Provide the (X, Y) coordinate of the cell's center where the given text is located.  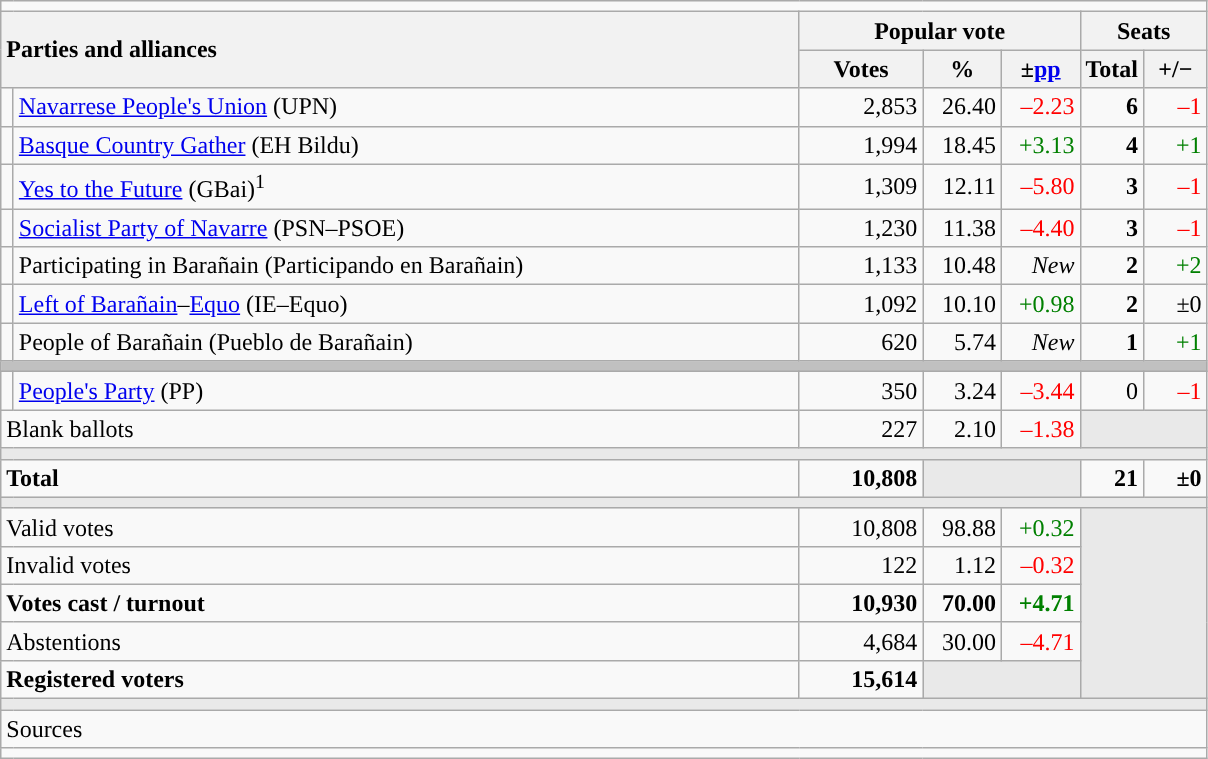
21 (1112, 478)
People of Barañain (Pueblo de Barañain) (406, 342)
–3.44 (1040, 391)
+4.71 (1040, 603)
Popular vote (940, 31)
Invalid votes (400, 565)
98.88 (962, 527)
Yes to the Future (GBai)1 (406, 186)
+0.32 (1040, 527)
11.38 (962, 228)
–4.40 (1040, 228)
30.00 (962, 641)
350 (861, 391)
70.00 (962, 603)
5.74 (962, 342)
Navarrese People's Union (UPN) (406, 107)
10.10 (962, 304)
122 (861, 565)
6 (1112, 107)
People's Party (PP) (406, 391)
±pp (1040, 69)
–5.80 (1040, 186)
Sources (604, 729)
1 (1112, 342)
12.11 (962, 186)
Parties and alliances (400, 50)
3.24 (962, 391)
–4.71 (1040, 641)
Seats (1144, 31)
4,684 (861, 641)
1,309 (861, 186)
1,994 (861, 145)
10,930 (861, 603)
+3.13 (1040, 145)
Registered voters (400, 679)
% (962, 69)
Valid votes (400, 527)
2.10 (962, 429)
18.45 (962, 145)
+2 (1176, 266)
0 (1112, 391)
–2.23 (1040, 107)
620 (861, 342)
Blank ballots (400, 429)
227 (861, 429)
Participating in Barañain (Participando en Barañain) (406, 266)
15,614 (861, 679)
Votes (861, 69)
Socialist Party of Navarre (PSN–PSOE) (406, 228)
2,853 (861, 107)
10.48 (962, 266)
+0.98 (1040, 304)
1,133 (861, 266)
+/− (1176, 69)
Abstentions (400, 641)
1.12 (962, 565)
1,092 (861, 304)
–1.38 (1040, 429)
26.40 (962, 107)
–0.32 (1040, 565)
Votes cast / turnout (400, 603)
Left of Barañain–Equo (IE–Equo) (406, 304)
4 (1112, 145)
Basque Country Gather (EH Bildu) (406, 145)
1,230 (861, 228)
